Provide the [x, y] coordinate of the cell's center where the given text is located.  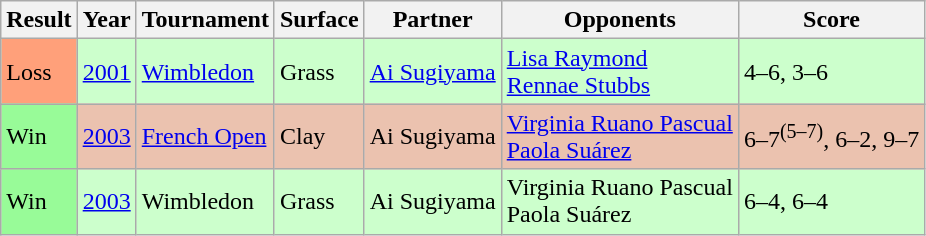
Surface [319, 20]
Partner [432, 20]
Score [831, 20]
Loss [39, 72]
4–6, 3–6 [831, 72]
Clay [319, 136]
Tournament [205, 20]
French Open [205, 136]
6–4, 6–4 [831, 202]
Opponents [620, 20]
Year [106, 20]
Result [39, 20]
Lisa Raymond Rennae Stubbs [620, 72]
6–7(5–7), 6–2, 9–7 [831, 136]
2001 [106, 72]
